Identify which cell holds the provided text, then report its [x, y] central coordinate. 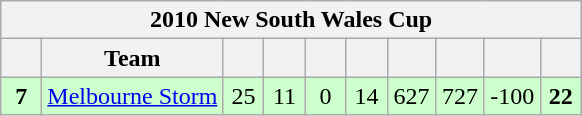
25 [244, 96]
14 [366, 96]
0 [326, 96]
2010 New South Wales Cup [292, 20]
727 [460, 96]
11 [284, 96]
7 [22, 96]
627 [412, 96]
22 [560, 96]
Team [132, 58]
-100 [512, 96]
Melbourne Storm [132, 96]
